Identify which cell holds the provided text, then report its [x, y] central coordinate. 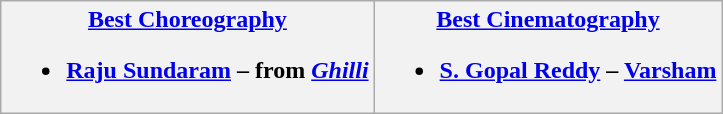
Best CinematographyS. Gopal Reddy – Varsham [548, 58]
Best ChoreographyRaju Sundaram – from Ghilli [188, 58]
